Scan for the cell matching the given text and deliver its (x, y) coordinate at center. 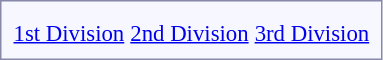
2nd Division (190, 33)
3rd Division (312, 33)
1st Division (69, 33)
